Output the [X, Y] coordinate of the center of the cell containing the given text.  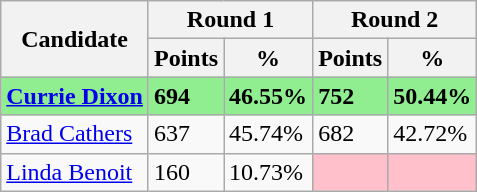
45.74% [268, 134]
682 [350, 134]
Candidate [75, 39]
637 [186, 134]
694 [186, 96]
10.73% [268, 172]
46.55% [268, 96]
Linda Benoit [75, 172]
Round 2 [395, 20]
Currie Dixon [75, 96]
50.44% [432, 96]
752 [350, 96]
Round 1 [230, 20]
160 [186, 172]
Brad Cathers [75, 134]
42.72% [432, 134]
